Identify which cell holds the provided text, then report its [X, Y] central coordinate. 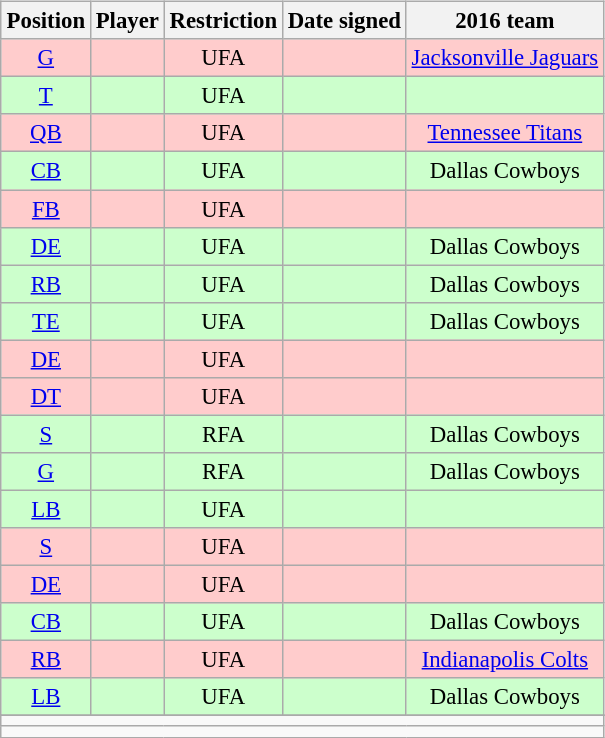
T [46, 96]
Restriction [223, 21]
Tennessee Titans [504, 133]
QB [46, 133]
Indianapolis Colts [504, 660]
Player [127, 21]
TE [46, 321]
Jacksonville Jaguars [504, 58]
2016 team [504, 21]
Position [46, 21]
Date signed [344, 21]
FB [46, 209]
DT [46, 396]
